Provide the [x, y] coordinate of the cell's center where the given text is located.  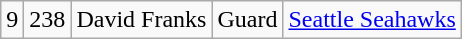
David Franks [142, 20]
Guard [248, 20]
9 [12, 20]
Seattle Seahawks [372, 20]
238 [48, 20]
